From the cell containing the given text, extract its center point as [X, Y] coordinate. 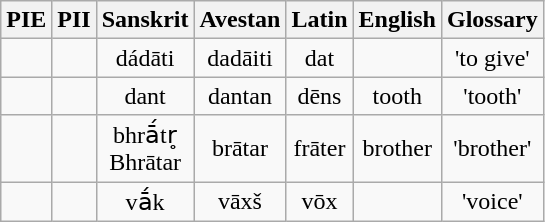
dat [320, 58]
dēns [320, 96]
PIE [26, 20]
PII [74, 20]
'tooth' [492, 96]
brātar [240, 148]
vōx [320, 202]
vāxš [240, 202]
'voice' [492, 202]
dant [145, 96]
'to give' [492, 58]
dadāiti [240, 58]
'brother' [492, 148]
bhrā́tr̥Bhrātar [145, 148]
brother [397, 148]
English [397, 20]
vā́k [145, 202]
dantan [240, 96]
Sanskrit [145, 20]
frāter [320, 148]
Avestan [240, 20]
tooth [397, 96]
Latin [320, 20]
Glossary [492, 20]
dádāti [145, 58]
